Search for the cell housing the specified text and yield its (X, Y) center coordinate. 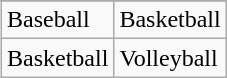
Baseball (57, 20)
Volleyball (170, 58)
